Pinpoint the cell where the given text exists, returning its (x, y) midpoint coordinate. 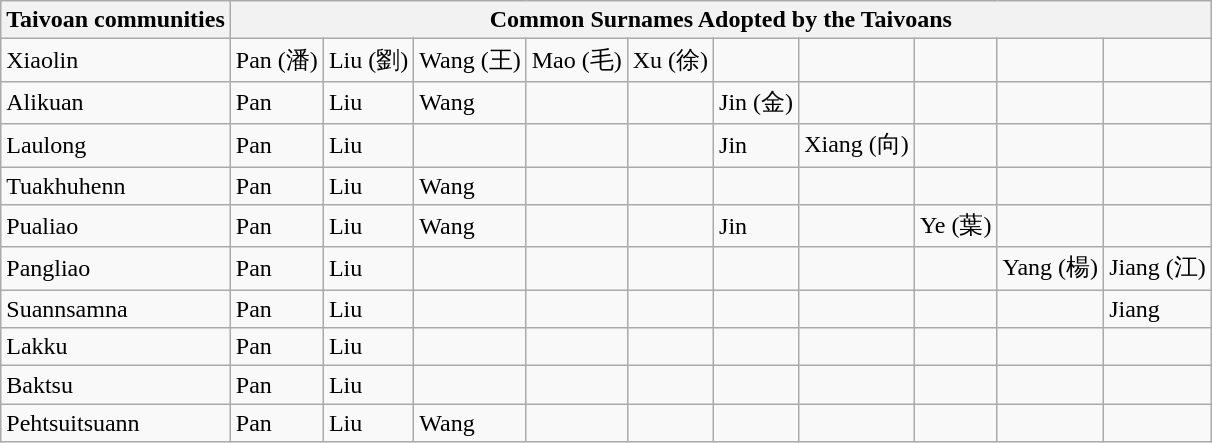
Suannsamna (116, 309)
Jin (金) (756, 102)
Jiang (江) (1158, 268)
Taivoan communities (116, 20)
Pehtsuitsuann (116, 423)
Pualiao (116, 226)
Wang (王) (470, 60)
Ye (葉) (956, 226)
Common Surnames Adopted by the Taivoans (720, 20)
Xu (徐) (670, 60)
Lakku (116, 347)
Liu (劉) (368, 60)
Pan (潘) (276, 60)
Jiang (1158, 309)
Xiang (向) (857, 146)
Alikuan (116, 102)
Laulong (116, 146)
Tuakhuhenn (116, 185)
Xiaolin (116, 60)
Baktsu (116, 385)
Yang (楊) (1050, 268)
Mao (毛) (576, 60)
Pangliao (116, 268)
